From the cell containing the given text, extract its center point as [x, y] coordinate. 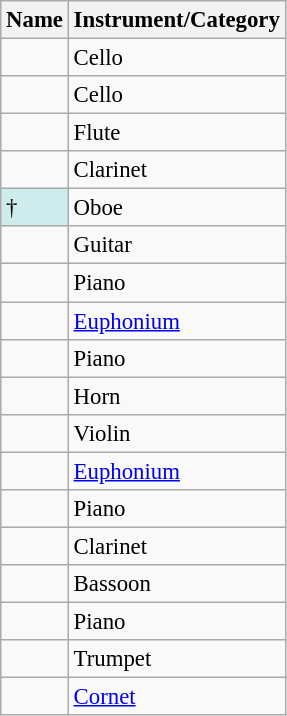
Cornet [176, 697]
Name [35, 20]
Bassoon [176, 584]
Trumpet [176, 659]
Oboe [176, 208]
† [35, 208]
Violin [176, 433]
Horn [176, 396]
Guitar [176, 245]
Flute [176, 133]
Instrument/Category [176, 20]
